Identify which cell holds the provided text, then report its [x, y] central coordinate. 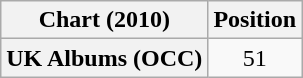
Position [255, 20]
51 [255, 58]
UK Albums (OCC) [104, 58]
Chart (2010) [104, 20]
